Output the [x, y] coordinate of the center of the cell containing the given text.  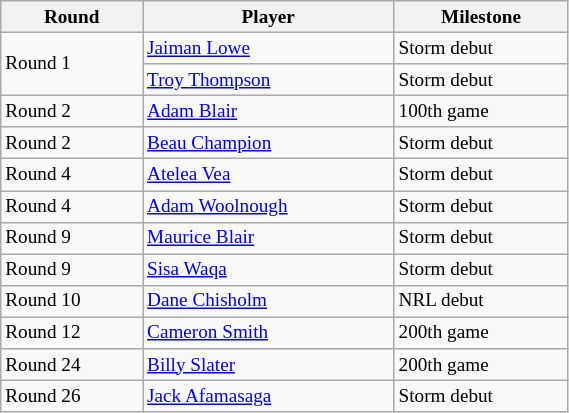
Jaiman Lowe [268, 48]
NRL debut [481, 301]
Dane Chisholm [268, 301]
Round 24 [72, 365]
Player [268, 17]
Milestone [481, 17]
Round 1 [72, 64]
Round [72, 17]
Troy Thompson [268, 80]
Atelea Vea [268, 175]
Round 10 [72, 301]
Round 12 [72, 333]
Beau Champion [268, 143]
Billy Slater [268, 365]
Adam Woolnough [268, 206]
Sisa Waqa [268, 270]
100th game [481, 111]
Adam Blair [268, 111]
Maurice Blair [268, 238]
Cameron Smith [268, 333]
Jack Afamasaga [268, 396]
Round 26 [72, 396]
